Return the [x, y] coordinate for the center point of the cell that contains the specified text.  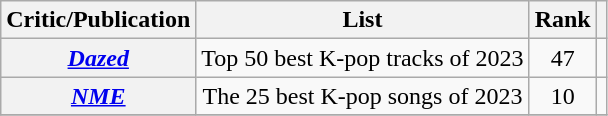
NME [98, 96]
List [362, 20]
Critic/Publication [98, 20]
Dazed [98, 58]
The 25 best K-pop songs of 2023 [362, 96]
Top 50 best K-pop tracks of 2023 [362, 58]
Rank [562, 20]
47 [562, 58]
10 [562, 96]
